Pinpoint the cell where the given text exists, returning its [x, y] midpoint coordinate. 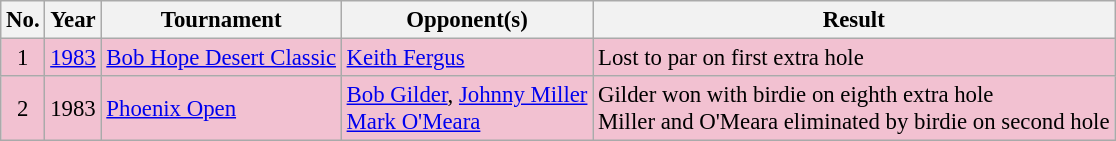
1 [23, 58]
Phoenix Open [221, 108]
Tournament [221, 20]
Keith Fergus [466, 58]
Result [854, 20]
Lost to par on first extra hole [854, 58]
Opponent(s) [466, 20]
2 [23, 108]
Gilder won with birdie on eighth extra holeMiller and O'Meara eliminated by birdie on second hole [854, 108]
Bob Gilder, Johnny Miller Mark O'Meara [466, 108]
Year [73, 20]
No. [23, 20]
Bob Hope Desert Classic [221, 58]
